Detect which cell encompasses the target text, then output its (x, y) center coordinate. 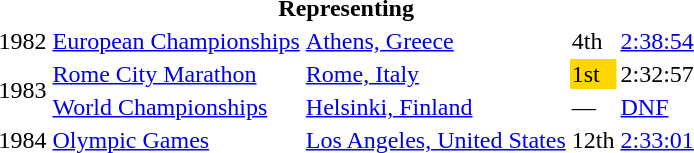
1st (593, 74)
Rome City Marathon (176, 74)
Helsinki, Finland (436, 107)
— (593, 107)
Athens, Greece (436, 41)
European Championships (176, 41)
World Championships (176, 107)
4th (593, 41)
Rome, Italy (436, 74)
